Identify which cell holds the provided text, then report its (X, Y) central coordinate. 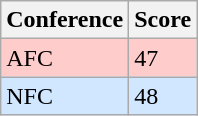
Score (163, 20)
47 (163, 58)
AFC (65, 58)
Conference (65, 20)
48 (163, 96)
NFC (65, 96)
